Identify which cell holds the provided text, then report its (x, y) central coordinate. 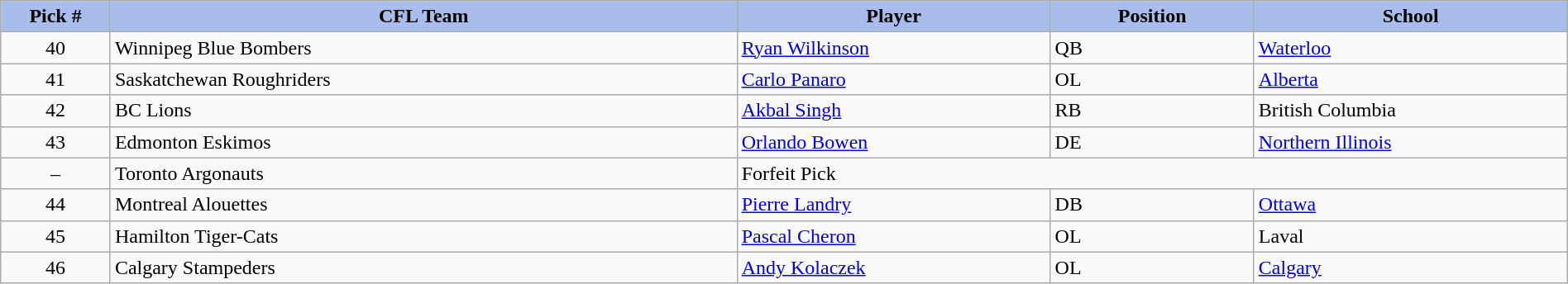
CFL Team (423, 17)
Pascal Cheron (893, 236)
Toronto Argonauts (423, 173)
46 (56, 267)
Ryan Wilkinson (893, 48)
Pick # (56, 17)
Pierre Landry (893, 205)
British Columbia (1411, 111)
School (1411, 17)
Hamilton Tiger-Cats (423, 236)
45 (56, 236)
BC Lions (423, 111)
Ottawa (1411, 205)
DE (1152, 142)
Orlando Bowen (893, 142)
Forfeit Pick (1152, 173)
Northern Illinois (1411, 142)
RB (1152, 111)
42 (56, 111)
41 (56, 79)
Laval (1411, 236)
Edmonton Eskimos (423, 142)
DB (1152, 205)
QB (1152, 48)
Waterloo (1411, 48)
43 (56, 142)
– (56, 173)
Calgary Stampeders (423, 267)
Winnipeg Blue Bombers (423, 48)
Calgary (1411, 267)
44 (56, 205)
Carlo Panaro (893, 79)
40 (56, 48)
Alberta (1411, 79)
Montreal Alouettes (423, 205)
Andy Kolaczek (893, 267)
Akbal Singh (893, 111)
Position (1152, 17)
Saskatchewan Roughriders (423, 79)
Player (893, 17)
